From the cell containing the given text, extract its center point as (X, Y) coordinate. 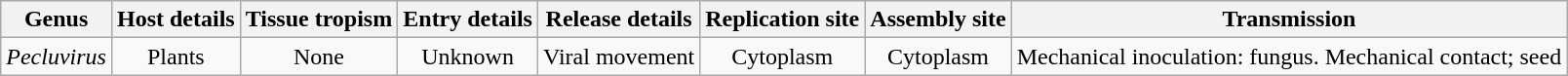
Host details (176, 19)
Replication site (782, 19)
Assembly site (938, 19)
Unknown (468, 57)
Release details (618, 19)
Tissue tropism (319, 19)
Viral movement (618, 57)
Pecluvirus (57, 57)
Entry details (468, 19)
Plants (176, 57)
Mechanical inoculation: fungus. Mechanical contact; seed (1289, 57)
Genus (57, 19)
Transmission (1289, 19)
None (319, 57)
